Find where the given text appears and provide that cell's center as [x, y] coordinate. 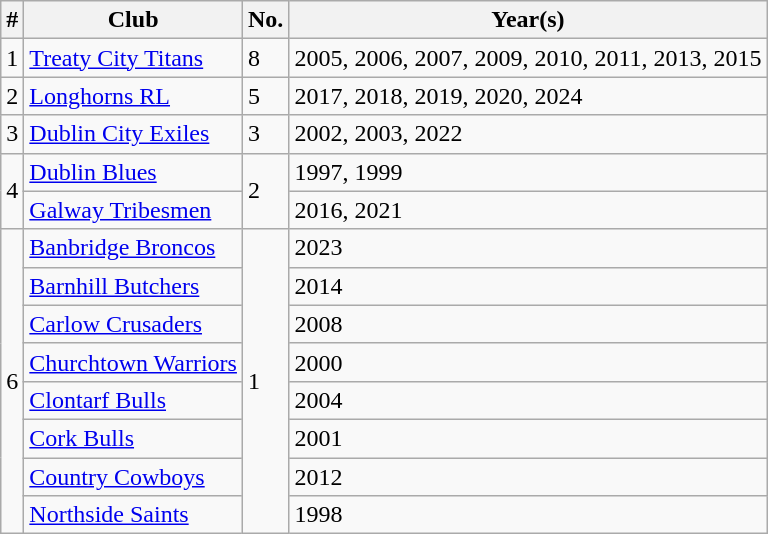
1998 [528, 515]
Treaty City Titans [134, 58]
2016, 2021 [528, 210]
Dublin City Exiles [134, 134]
2004 [528, 400]
Country Cowboys [134, 477]
2000 [528, 362]
5 [265, 96]
2012 [528, 477]
1997, 1999 [528, 172]
Carlow Crusaders [134, 324]
Cork Bulls [134, 438]
8 [265, 58]
2017, 2018, 2019, 2020, 2024 [528, 96]
2002, 2003, 2022 [528, 134]
2001 [528, 438]
2005, 2006, 2007, 2009, 2010, 2011, 2013, 2015 [528, 58]
Barnhill Butchers [134, 286]
2023 [528, 248]
Longhorns RL [134, 96]
2008 [528, 324]
# [12, 20]
6 [12, 381]
Galway Tribesmen [134, 210]
Dublin Blues [134, 172]
4 [12, 191]
No. [265, 20]
Banbridge Broncos [134, 248]
Club [134, 20]
Clontarf Bulls [134, 400]
Northside Saints [134, 515]
2014 [528, 286]
Year(s) [528, 20]
Churchtown Warriors [134, 362]
